For the text-containing cell, return its midpoint in (X, Y) coordinate format. 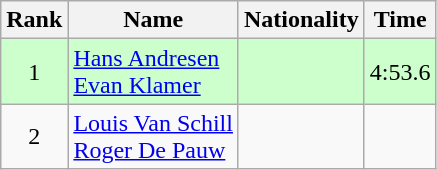
Time (400, 20)
Nationality (301, 20)
Louis Van SchillRoger De Pauw (154, 136)
2 (34, 136)
Hans AndresenEvan Klamer (154, 72)
1 (34, 72)
Name (154, 20)
4:53.6 (400, 72)
Rank (34, 20)
